Return the [x, y] coordinate for the center point of the cell that contains the specified text.  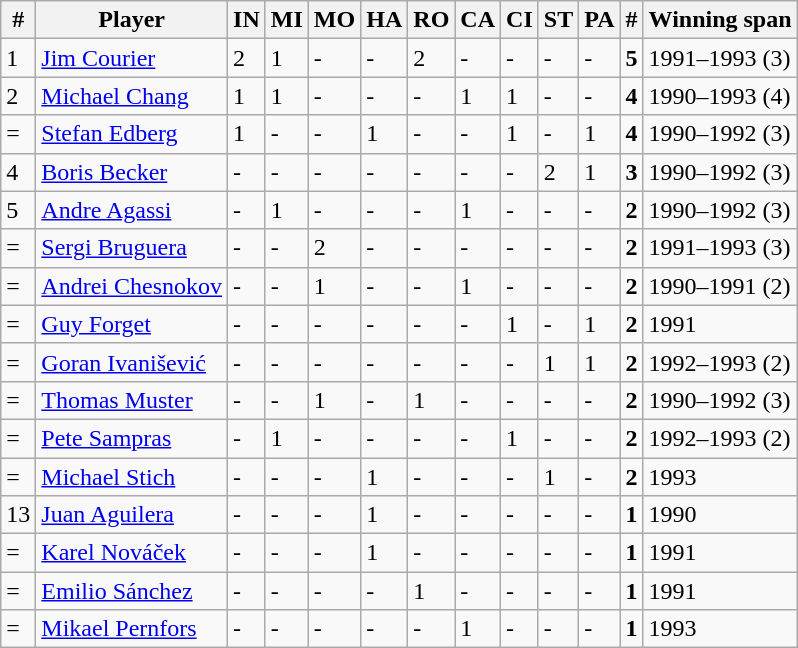
Boris Becker [132, 172]
Michael Chang [132, 96]
CI [520, 20]
Player [132, 20]
Karel Nováček [132, 553]
1990–1993 (4) [720, 96]
CA [478, 20]
Guy Forget [132, 324]
Michael Stich [132, 477]
Jim Courier [132, 58]
Thomas Muster [132, 400]
Juan Aguilera [132, 515]
RO [432, 20]
Stefan Edberg [132, 134]
HA [384, 20]
Mikael Pernfors [132, 629]
Goran Ivanišević [132, 362]
Sergi Bruguera [132, 248]
1990 [720, 515]
MI [286, 20]
Andre Agassi [132, 210]
PA [600, 20]
Winning span [720, 20]
IN [247, 20]
Pete Sampras [132, 438]
1990–1991 (2) [720, 286]
Emilio Sánchez [132, 591]
MO [334, 20]
3 [632, 172]
ST [558, 20]
13 [18, 515]
Andrei Chesnokov [132, 286]
